For the text-containing cell, return its midpoint in [x, y] coordinate format. 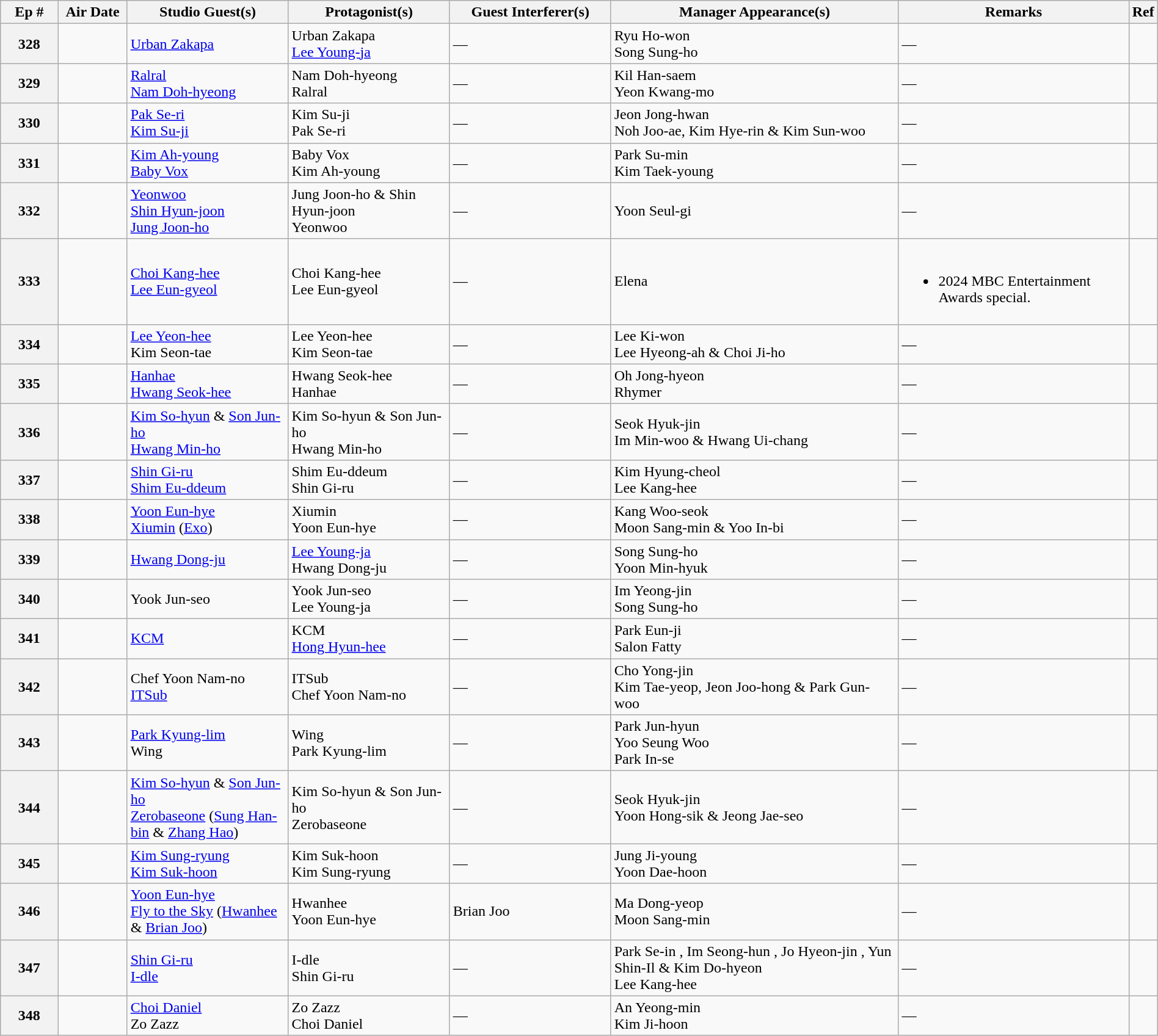
Baby VoxKim Ah-young [369, 162]
Jung Ji-young Yoon Dae-hoon [755, 863]
Shin Gi-ruShim Eu-ddeum [208, 480]
346 [29, 911]
Choi DanielZo Zazz [208, 1016]
Kim Suk-hoonKim Sung-ryung [369, 863]
Lee Ki-won Lee Hyeong-ah & Choi Ji-ho [755, 344]
337 [29, 480]
Nam Doh-hyeongRalral [369, 83]
Kim Su-jiPak Se-ri [369, 123]
Ryu Ho-won Song Sung-ho [755, 44]
Elena [755, 281]
HwanheeYoon Eun-hye [369, 911]
333 [29, 281]
Manager Appearance(s) [755, 12]
344 [29, 807]
345 [29, 863]
Ref [1143, 12]
KCM [208, 639]
HanhaeHwang Seok-hee [208, 383]
Yoon Eun-hyeXiumin (Exo) [208, 519]
An Yeong-min Kim Ji-hoon [755, 1016]
Pak Se-riKim Su-ji [208, 123]
Yoon Seul-gi [755, 211]
ITSubChef Yoon Nam-no [369, 687]
340 [29, 600]
Park Kyung-limWing [208, 743]
Kil Han-saem Yeon Kwang-mo [755, 83]
Chef Yoon Nam-noITSub [208, 687]
Park Eun-ji Salon Fatty [755, 639]
348 [29, 1016]
Park Jun-hyun Yoo Seung Woo Park In-se [755, 743]
Seok Hyuk-jin Yoon Hong-sik & Jeong Jae-seo [755, 807]
Seok Hyuk-jin Im Min-woo & Hwang Ui-chang [755, 432]
Kang Woo-seok Moon Sang-min & Yoo In-bi [755, 519]
328 [29, 44]
Yoon Eun-hyeFly to the Sky (Hwanhee & Brian Joo) [208, 911]
Kim So-hyun & Son Jun-hoZerobaseone [369, 807]
Cho Yong-jin Kim Tae-yeop, Jeon Joo-hong & Park Gun-woo [755, 687]
Yook Jun-seoLee Young-ja [369, 600]
Urban Zakapa [208, 44]
334 [29, 344]
Guest Interferer(s) [530, 12]
Studio Guest(s) [208, 12]
I-dleShin Gi-ru [369, 968]
Air Date [93, 12]
Protagonist(s) [369, 12]
343 [29, 743]
KCMHong Hyun-hee [369, 639]
Song Sung-ho Yoon Min-hyuk [755, 559]
338 [29, 519]
Ep # [29, 12]
2024 MBC Entertainment Awards special. [1014, 281]
341 [29, 639]
347 [29, 968]
339 [29, 559]
Urban ZakapaLee Young-ja [369, 44]
WingPark Kyung-lim [369, 743]
335 [29, 383]
XiuminYoon Eun-hye [369, 519]
Oh Jong-hyeon Rhymer [755, 383]
Hwang Seok-heeHanhae [369, 383]
342 [29, 687]
Brian Joo [530, 911]
Remarks [1014, 12]
Kim Hyung-cheol Lee Kang-hee [755, 480]
329 [29, 83]
Yook Jun-seo [208, 600]
331 [29, 162]
Shin Gi-ruI-dle [208, 968]
Ma Dong-yeop Moon Sang-min [755, 911]
Im Yeong-jin Song Sung-ho [755, 600]
RalralNam Doh-hyeong [208, 83]
Jung Joon-ho & Shin Hyun-joonYeonwoo [369, 211]
Zo ZazzChoi Daniel [369, 1016]
Jeon Jong-hwan Noh Joo-ae, Kim Hye-rin & Kim Sun-woo [755, 123]
330 [29, 123]
YeonwooShin Hyun-joonJung Joon-ho [208, 211]
Park Se-in , Im Seong-hun , Jo Hyeon-jin , Yun Shin-Il & Kim Do-hyeon Lee Kang-hee [755, 968]
Kim So-hyun & Son Jun-hoZerobaseone (Sung Han-bin & Zhang Hao) [208, 807]
Shim Eu-ddeumShin Gi-ru [369, 480]
Kim Ah-youngBaby Vox [208, 162]
Lee Young-jaHwang Dong-ju [369, 559]
332 [29, 211]
Hwang Dong-ju [208, 559]
336 [29, 432]
Kim Sung-ryungKim Suk-hoon [208, 863]
Park Su-min Kim Taek-young [755, 162]
